Provide the [X, Y] coordinate of the cell's center where the given text is located.  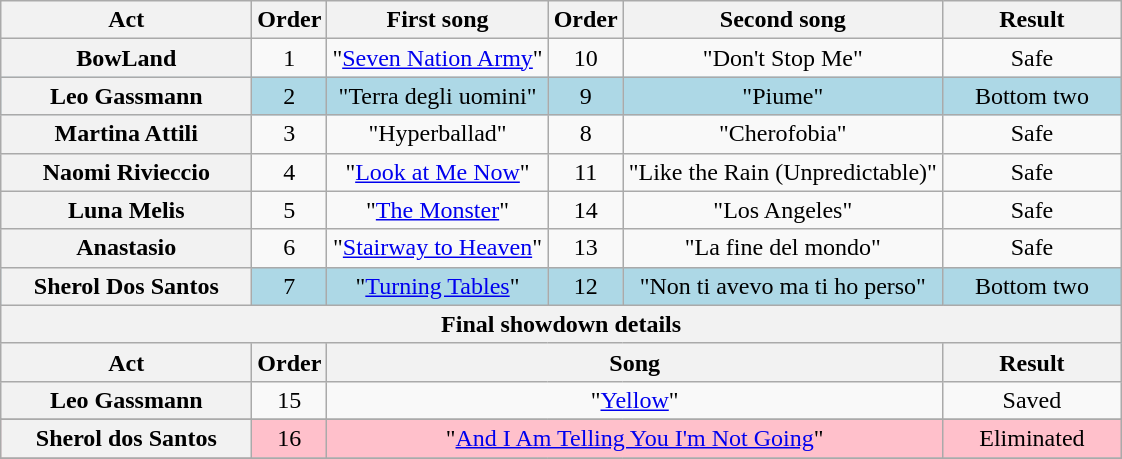
Song [635, 362]
14 [586, 210]
Naomi Rivieccio [126, 172]
15 [290, 400]
2 [290, 96]
"Los Angeles" [782, 210]
8 [586, 134]
Second song [782, 20]
Anastasio [126, 248]
"Seven Nation Army" [438, 58]
"Turning Tables" [438, 286]
13 [586, 248]
12 [586, 286]
First song [438, 20]
"Cherofobia" [782, 134]
4 [290, 172]
Final showdown details [562, 324]
"Hyperballad" [438, 134]
Sherol Dos Santos [126, 286]
1 [290, 58]
"Like the Rain (Unpredictable)" [782, 172]
"Don't Stop Me" [782, 58]
"Yellow" [635, 400]
BowLand [126, 58]
6 [290, 248]
11 [586, 172]
Eliminated [1032, 438]
Saved [1032, 400]
"La fine del mondo" [782, 248]
3 [290, 134]
"The Monster" [438, 210]
"Look at Me Now" [438, 172]
7 [290, 286]
Martina Attili [126, 134]
10 [586, 58]
16 [290, 438]
Sherol dos Santos [126, 438]
Luna Melis [126, 210]
"Terra degli uomini" [438, 96]
5 [290, 210]
9 [586, 96]
"Non ti avevo ma ti ho perso" [782, 286]
"And I Am Telling You I'm Not Going" [635, 438]
"Stairway to Heaven" [438, 248]
"Piume" [782, 96]
